From the cell containing the given text, extract its center point as (x, y) coordinate. 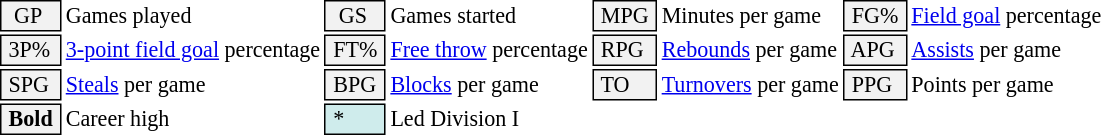
GS (356, 16)
Free throw percentage (489, 50)
MPG (624, 16)
FG% (875, 16)
RPG (624, 50)
SPG (30, 85)
Rebounds per game (750, 50)
PPG (875, 85)
3P% (30, 50)
Games started (489, 16)
APG (875, 50)
Steals per game (192, 85)
TO (624, 85)
GP (30, 16)
BPG (356, 85)
FT% (356, 50)
Minutes per game (750, 16)
Blocks per game (489, 85)
Games played (192, 16)
Turnovers per game (750, 85)
3-point field goal percentage (192, 50)
